Capture the cell that displays the provided text and extract its (x, y) central coordinate. 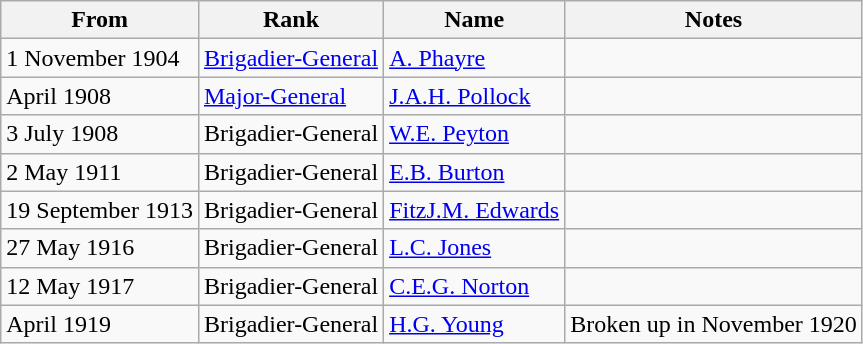
Major-General (290, 96)
E.B. Burton (474, 172)
C.E.G. Norton (474, 286)
W.E. Peyton (474, 134)
1 November 1904 (100, 58)
Name (474, 20)
April 1908 (100, 96)
From (100, 20)
April 1919 (100, 324)
Broken up in November 1920 (714, 324)
L.C. Jones (474, 248)
3 July 1908 (100, 134)
A. Phayre (474, 58)
Notes (714, 20)
12 May 1917 (100, 286)
27 May 1916 (100, 248)
J.A.H. Pollock (474, 96)
19 September 1913 (100, 210)
FitzJ.M. Edwards (474, 210)
Rank (290, 20)
2 May 1911 (100, 172)
H.G. Young (474, 324)
